Extract the [X, Y] coordinate from the center of the cell holding the provided text.  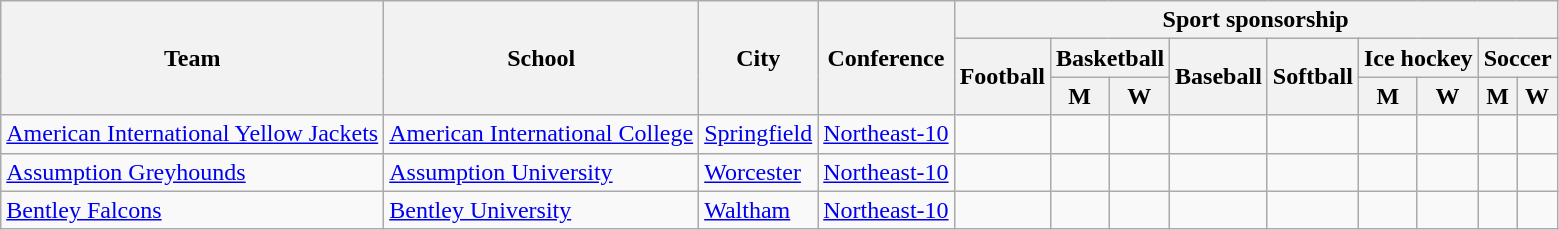
Soccer [1518, 58]
Football [1002, 77]
Ice hockey [1418, 58]
Assumption Greyhounds [192, 172]
Waltham [758, 210]
Springfield [758, 134]
Softball [1312, 77]
American International Yellow Jackets [192, 134]
American International College [542, 134]
City [758, 58]
Assumption University [542, 172]
Conference [886, 58]
Basketball [1110, 58]
Team [192, 58]
Sport sponsorship [1256, 20]
School [542, 58]
Bentley University [542, 210]
Worcester [758, 172]
Bentley Falcons [192, 210]
Baseball [1219, 77]
